Output the (X, Y) coordinate of the center of the cell containing the given text.  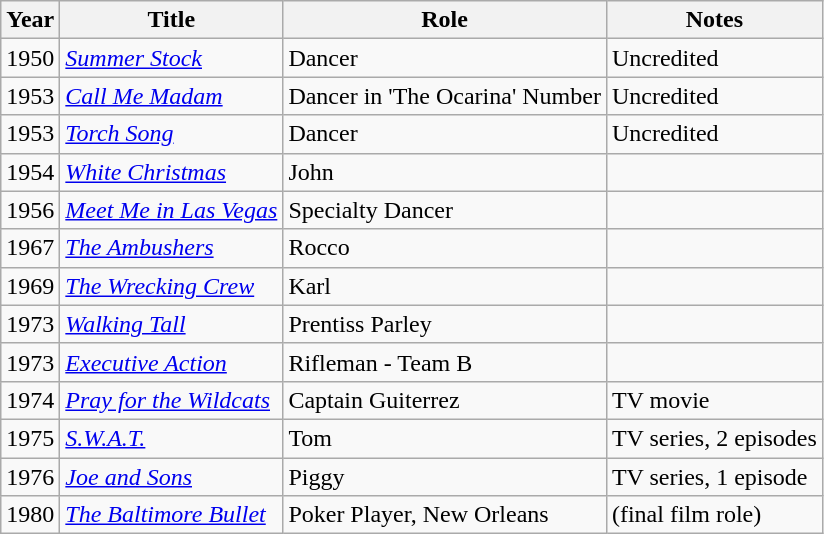
Dancer in 'The Ocarina' Number (445, 96)
Walking Tall (172, 324)
John (445, 172)
TV series, 2 episodes (714, 438)
(final film role) (714, 515)
1956 (30, 210)
Summer Stock (172, 58)
The Baltimore Bullet (172, 515)
The Wrecking Crew (172, 286)
Prentiss Parley (445, 324)
1950 (30, 58)
Joe and Sons (172, 477)
Call Me Madam (172, 96)
1954 (30, 172)
Year (30, 20)
The Ambushers (172, 248)
Captain Guiterrez (445, 400)
1980 (30, 515)
Karl (445, 286)
1976 (30, 477)
TV series, 1 episode (714, 477)
Notes (714, 20)
Rocco (445, 248)
1974 (30, 400)
Executive Action (172, 362)
1967 (30, 248)
Rifleman - Team B (445, 362)
Title (172, 20)
Pray for the Wildcats (172, 400)
Role (445, 20)
Poker Player, New Orleans (445, 515)
TV movie (714, 400)
S.W.A.T. (172, 438)
Torch Song (172, 134)
Meet Me in Las Vegas (172, 210)
Specialty Dancer (445, 210)
Tom (445, 438)
1975 (30, 438)
White Christmas (172, 172)
Piggy (445, 477)
1969 (30, 286)
